Provide the [x, y] coordinate of the cell's center where the given text is located.  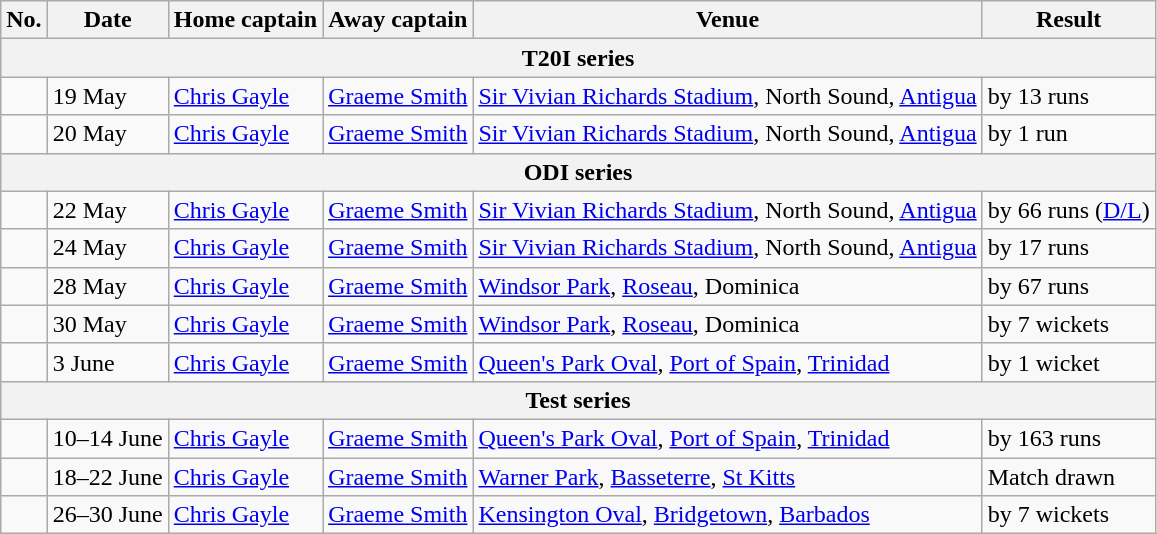
Date [108, 20]
Venue [728, 20]
19 May [108, 96]
Result [1068, 20]
28 May [108, 286]
Match drawn [1068, 477]
Away captain [398, 20]
26–30 June [108, 515]
22 May [108, 210]
by 163 runs [1068, 438]
No. [24, 20]
by 1 run [1068, 134]
by 1 wicket [1068, 362]
ODI series [578, 172]
by 67 runs [1068, 286]
T20I series [578, 58]
Kensington Oval, Bridgetown, Barbados [728, 515]
30 May [108, 324]
Test series [578, 400]
24 May [108, 248]
by 17 runs [1068, 248]
Warner Park, Basseterre, St Kitts [728, 477]
by 13 runs [1068, 96]
by 66 runs (D/L) [1068, 210]
Home captain [245, 20]
20 May [108, 134]
18–22 June [108, 477]
3 June [108, 362]
10–14 June [108, 438]
